Return (X, Y) of the center of cell containing provided text 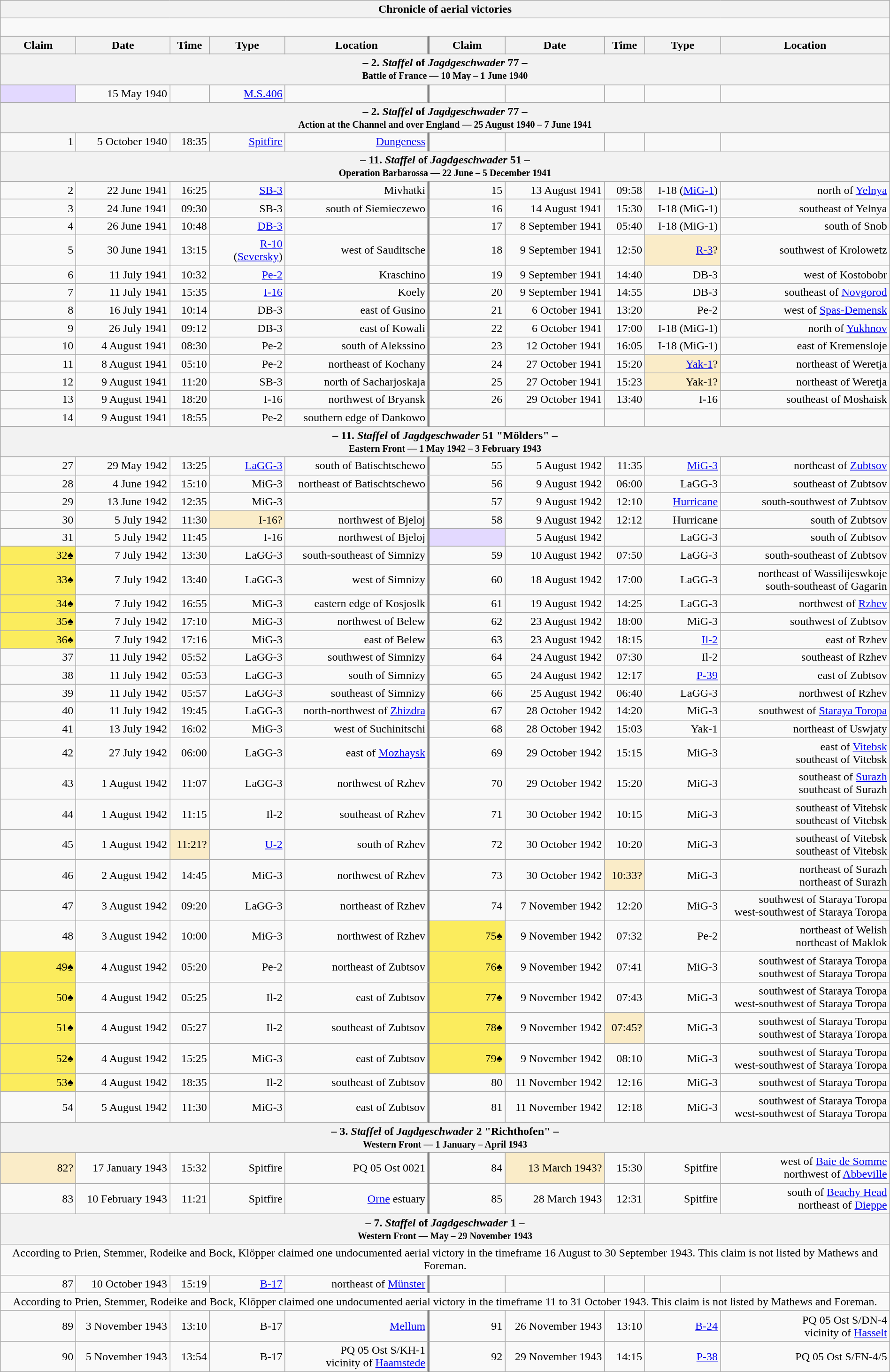
08:30 (190, 346)
58 (467, 519)
south of Snob (806, 226)
– 11. Staffel of Jagdgeschwader 51 –Operation Barbarossa — 22 June – 5 December 1941 (445, 166)
24 June 1941 (123, 208)
07:41 (625, 966)
62 (467, 622)
71 (467, 814)
PQ 05 Ost S/KH-1vicinity of Haamstede (357, 1356)
2 August 1942 (123, 875)
south-southeast of Zubtsov (806, 555)
11:07 (190, 783)
70 (467, 783)
85 (467, 1198)
west of Kostobobr (806, 275)
Chronicle of aerial victories (445, 9)
09:58 (625, 190)
50♠ (38, 997)
southwest of Zubtsov (806, 622)
10:32 (190, 275)
12:50 (625, 250)
Orne estuary (357, 1198)
29 November 1943 (555, 1356)
38 (38, 675)
13 (38, 400)
33♠ (38, 579)
8 (38, 310)
25 (467, 382)
10 February 1943 (123, 1198)
47 (38, 905)
19 (467, 275)
2 (38, 190)
40 (38, 711)
07:32 (625, 936)
eastern edge of Kosjoslk (357, 604)
05:27 (190, 1028)
29 May 1942 (123, 466)
8 August 1941 (123, 364)
68 (467, 729)
07:43 (625, 997)
07:45? (625, 1028)
Mivhatki (357, 190)
29 (38, 501)
B-24 (683, 1326)
51♠ (38, 1028)
09:12 (190, 328)
89 (38, 1326)
16:02 (190, 729)
north of Sacharjoskaja (357, 382)
north-northwest of Zhizdra (357, 711)
13 March 1943? (555, 1168)
69 (467, 753)
east of Gusino (357, 310)
12:35 (190, 501)
64 (467, 657)
18 (467, 250)
19 August 1942 (555, 604)
west of Sauditsche (357, 250)
26 June 1941 (123, 226)
09:20 (190, 905)
24 (467, 364)
73 (467, 875)
south of Simnizy (357, 675)
18:20 (190, 400)
east of Rzhev (806, 640)
northeast of Rzhev (357, 905)
56 (467, 484)
87 (38, 1284)
south of Batischtschewo (357, 466)
16:05 (625, 346)
46 (38, 875)
– 2. Staffel of Jagdgeschwader 77 –Battle of France — 10 May – 1 June 1940 (445, 69)
63 (467, 640)
17:10 (190, 622)
– 7. Staffel of Jagdgeschwader 1 –Western Front — May – 29 November 1943 (445, 1229)
16 (467, 208)
southwest of Simnizy (357, 657)
11:15 (190, 814)
09:30 (190, 208)
12:31 (625, 1198)
11:20 (190, 382)
1 (38, 142)
30 June 1941 (123, 250)
northeast of Welish northeast of Maklok (806, 936)
15:15 (625, 753)
35♠ (38, 622)
12 October 1941 (555, 346)
54 (38, 1107)
12:16 (625, 1083)
north of Yelnya (806, 190)
17 January 1943 (123, 1168)
76♠ (467, 966)
14:25 (625, 604)
10:48 (190, 226)
29 October 1941 (555, 400)
61 (467, 604)
67 (467, 711)
Dungeness (357, 142)
east of Belew (357, 640)
southeast of Simnizy (357, 693)
PQ 05 Ost 0021 (357, 1168)
11:45 (190, 537)
PQ 05 Ost S/FN-4/5 (806, 1356)
15:35 (190, 293)
18:55 (190, 417)
10 August 1942 (555, 555)
southern edge of Dankowo (357, 417)
north of Yukhnov (806, 328)
3 (38, 208)
27 (38, 466)
84 (467, 1168)
44 (38, 814)
17 (467, 226)
74 (467, 905)
14:40 (625, 275)
12:12 (625, 519)
northwest of Belew (357, 622)
59 (467, 555)
18 August 1942 (555, 579)
28 (38, 484)
10:15 (625, 814)
4 June 1942 (123, 484)
northeast of Kochany (357, 364)
90 (38, 1356)
37 (38, 657)
northwest of Bryansk (357, 400)
05:40 (625, 226)
05:25 (190, 997)
49♠ (38, 966)
15:23 (625, 382)
15:32 (190, 1168)
34♠ (38, 604)
77♠ (467, 997)
13:30 (190, 555)
27 July 1942 (123, 753)
12:17 (625, 675)
15 May 1940 (123, 93)
17:16 (190, 640)
northeast of Batischtschewo (357, 484)
36♠ (38, 640)
11:35 (625, 466)
16:55 (190, 604)
I-16? (247, 519)
66 (467, 693)
30 (38, 519)
60 (467, 579)
7 November 1942 (555, 905)
east of Kowali (357, 328)
28 March 1943 (555, 1198)
east of Vitebsksoutheast of Vitebsk (806, 753)
45 (38, 844)
west of Baie de Somme northwest of Abbeville (806, 1168)
43 (38, 783)
42 (38, 753)
west of Spas-Demensk (806, 310)
18:15 (625, 640)
south-southeast of Simnizy (357, 555)
05:53 (190, 675)
10 (38, 346)
south-southwest of Zubtsov (806, 501)
31 (38, 537)
82? (38, 1168)
Koely (357, 293)
southeast of Surazhsoutheast of Surazh (806, 783)
Kraschino (357, 275)
06:40 (625, 693)
14 (38, 417)
79♠ (467, 1058)
10:00 (190, 936)
south of Siemieczewo (357, 208)
Mellum (357, 1326)
northeast of Münster (357, 1284)
15:25 (190, 1058)
22 June 1941 (123, 190)
83 (38, 1198)
13 August 1941 (555, 190)
57 (467, 501)
P-39 (683, 675)
11:21? (190, 844)
53♠ (38, 1083)
southeast of Moshaisk (806, 400)
15:03 (625, 729)
78♠ (467, 1028)
23 (467, 346)
12:18 (625, 1107)
13 July 1942 (123, 729)
– 2. Staffel of Jagdgeschwader 77 –Action at the Channel and over England — 25 August 1940 – 7 June 1941 (445, 117)
10 October 1943 (123, 1284)
16 July 1941 (123, 310)
48 (38, 936)
west of Simnizy (357, 579)
15:10 (190, 484)
13:54 (190, 1356)
81 (467, 1107)
northeast of Surazhnortheast of Surazh (806, 875)
south of Beachy Head northeast of Dieppe (806, 1198)
south of Alekssino (357, 346)
southeast of Novgorod (806, 293)
14:15 (625, 1356)
10:14 (190, 310)
8 September 1941 (555, 226)
west of Suchinitschi (357, 729)
7 (38, 293)
13 June 1942 (123, 501)
M.S.406 (247, 93)
northeast of Wassilijeswkoje south-southeast of Gagarin (806, 579)
P-38 (683, 1356)
U-2 (247, 844)
northeast of Uswjaty (806, 729)
26 (467, 400)
R-3? (683, 250)
east of Mozhaysk (357, 753)
08:10 (625, 1058)
12 (38, 382)
Yak-1 (683, 729)
32♠ (38, 555)
12:10 (625, 501)
PQ 05 Ost S/DN-4vicinity of Hasselt (806, 1326)
10:33? (625, 875)
15:19 (190, 1284)
13:15 (190, 250)
south of Rzhev (357, 844)
– 3. Staffel of Jagdgeschwader 2 "Richthofen" –Western Front — 1 January – April 1943 (445, 1137)
05:10 (190, 364)
52♠ (38, 1058)
3 November 1943 (123, 1326)
18:00 (625, 622)
6 (38, 275)
26 July 1941 (123, 328)
65 (467, 675)
19:45 (190, 711)
5 October 1940 (123, 142)
14 August 1941 (555, 208)
22 (467, 328)
55 (467, 466)
41 (38, 729)
80 (467, 1083)
14:20 (625, 711)
– 11. Staffel of Jagdgeschwader 51 "Mölders" –Eastern Front — 1 May 1942 – 3 February 1943 (445, 441)
11:21 (190, 1198)
25 August 1942 (555, 693)
91 (467, 1326)
13:20 (625, 310)
16:25 (190, 190)
east of Kremensloje (806, 346)
southeast of Yelnya (806, 208)
4 (38, 226)
15 (467, 190)
07:30 (625, 657)
14:55 (625, 293)
26 November 1943 (555, 1326)
21 (467, 310)
11 (38, 364)
13:25 (190, 466)
southwest of Krolowetz (806, 250)
07:50 (625, 555)
72 (467, 844)
92 (467, 1356)
5 November 1943 (123, 1356)
5 (38, 250)
12:20 (625, 905)
9 (38, 328)
20 (467, 293)
10:20 (625, 844)
14:45 (190, 875)
75♠ (467, 936)
05:20 (190, 966)
39 (38, 693)
R-10 (Seversky) (247, 250)
4 August 1941 (123, 346)
05:52 (190, 657)
05:57 (190, 693)
